Find where the given text appears and provide that cell's center as (X, Y) coordinate. 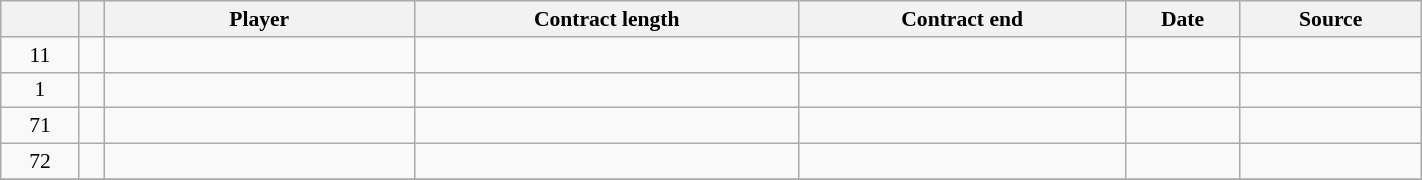
72 (40, 162)
Contract end (962, 19)
Source (1330, 19)
Date (1182, 19)
71 (40, 126)
Contract length (606, 19)
11 (40, 55)
1 (40, 90)
Player (259, 19)
